Scan for the cell matching the given text and deliver its [X, Y] coordinate at center. 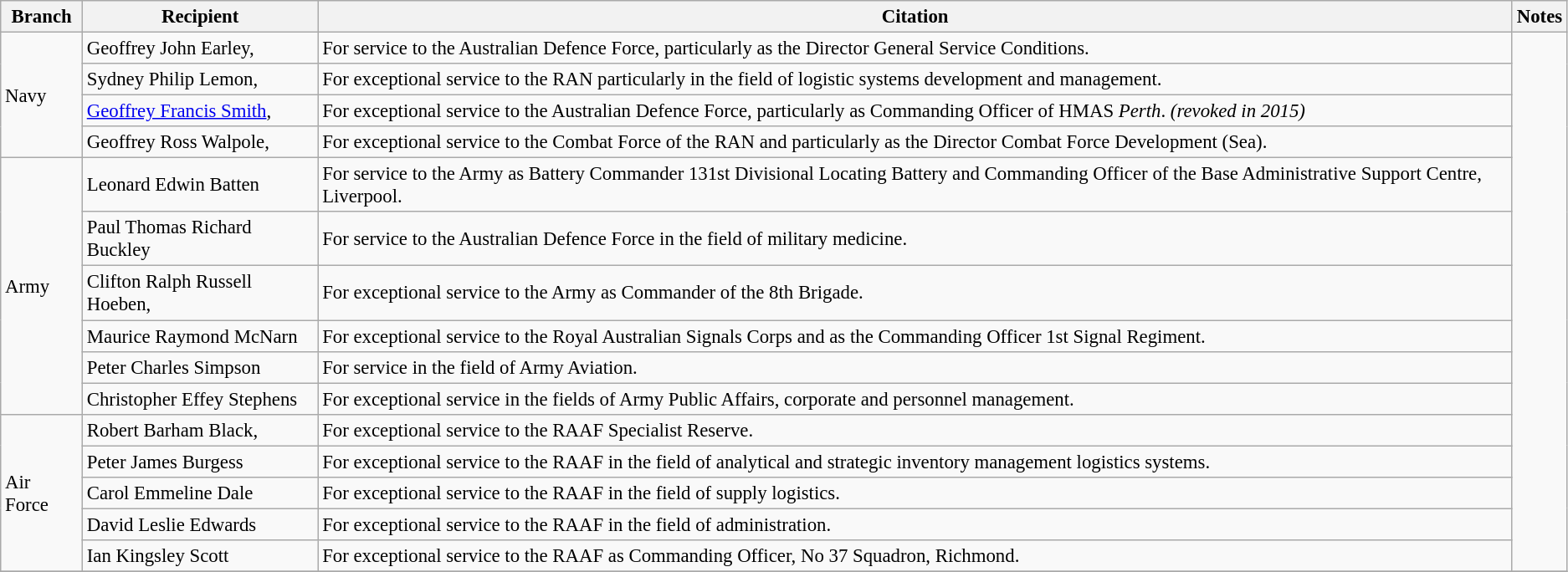
Notes [1540, 17]
Citation [915, 17]
Geoffrey John Earley, [199, 49]
For exceptional service to the RAAF as Commanding Officer, No 37 Squadron, Richmond. [915, 556]
Leonard Edwin Batten [199, 186]
Navy [42, 95]
For exceptional service to the RAAF in the field of analytical and strategic inventory management logistics systems. [915, 462]
For exceptional service to the RAAF Specialist Reserve. [915, 430]
Peter James Burgess [199, 462]
Sydney Philip Lemon, [199, 79]
Recipient [199, 17]
Geoffrey Francis Smith, [199, 111]
Ian Kingsley Scott [199, 556]
For exceptional service to the Combat Force of the RAN and particularly as the Director Combat Force Development (Sea). [915, 142]
Paul Thomas Richard Buckley [199, 239]
Carol Emmeline Dale [199, 493]
For exceptional service to the RAAF in the field of supply logistics. [915, 493]
Christopher Effey Stephens [199, 399]
For exceptional service to the Australian Defence Force, particularly as Commanding Officer of HMAS Perth. (revoked in 2015) [915, 111]
For service in the field of Army Aviation. [915, 367]
Army [42, 286]
Clifton Ralph Russell Hoeben, [199, 293]
Branch [42, 17]
Geoffrey Ross Walpole, [199, 142]
For exceptional service to the Army as Commander of the 8th Brigade. [915, 293]
For exceptional service to the RAAF in the field of administration. [915, 524]
For exceptional service in the fields of Army Public Affairs, corporate and personnel management. [915, 399]
For exceptional service to the RAN particularly in the field of logistic systems development and management. [915, 79]
Robert Barham Black, [199, 430]
Peter Charles Simpson [199, 367]
For service to the Australian Defence Force in the field of military medicine. [915, 239]
Maurice Raymond McNarn [199, 336]
For service to the Australian Defence Force, particularly as the Director General Service Conditions. [915, 49]
Air Force [42, 493]
David Leslie Edwards [199, 524]
For exceptional service to the Royal Australian Signals Corps and as the Commanding Officer 1st Signal Regiment. [915, 336]
